Detect which cell encompasses the target text, then output its (x, y) center coordinate. 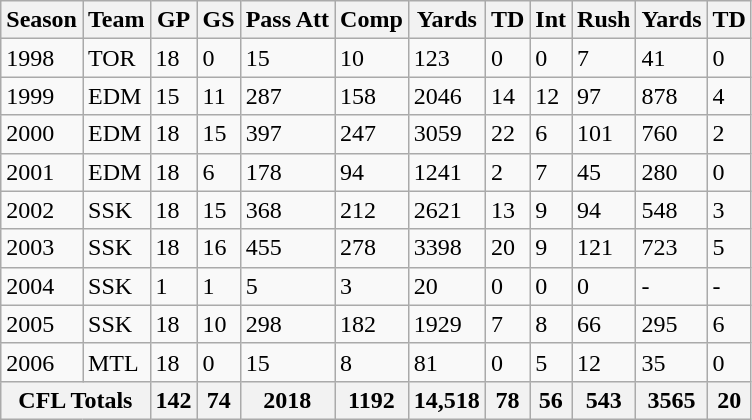
543 (604, 400)
2000 (42, 134)
1192 (372, 400)
3565 (672, 400)
142 (174, 400)
455 (287, 248)
14 (507, 96)
GP (174, 20)
1998 (42, 58)
Season (42, 20)
123 (446, 58)
TOR (116, 58)
368 (287, 210)
295 (672, 324)
247 (372, 134)
2004 (42, 286)
101 (604, 134)
14,518 (446, 400)
81 (446, 362)
280 (672, 172)
2621 (446, 210)
41 (672, 58)
MTL (116, 362)
66 (604, 324)
11 (218, 96)
Rush (604, 20)
760 (672, 134)
Comp (372, 20)
Team (116, 20)
1999 (42, 96)
298 (287, 324)
74 (218, 400)
212 (372, 210)
3059 (446, 134)
121 (604, 248)
78 (507, 400)
35 (672, 362)
GS (218, 20)
2002 (42, 210)
56 (551, 400)
723 (672, 248)
16 (218, 248)
2046 (446, 96)
97 (604, 96)
2005 (42, 324)
278 (372, 248)
2003 (42, 248)
13 (507, 210)
182 (372, 324)
287 (287, 96)
878 (672, 96)
548 (672, 210)
178 (287, 172)
2018 (287, 400)
2006 (42, 362)
Int (551, 20)
2001 (42, 172)
CFL Totals (76, 400)
1929 (446, 324)
3398 (446, 248)
Pass Att (287, 20)
22 (507, 134)
158 (372, 96)
397 (287, 134)
4 (729, 96)
45 (604, 172)
1241 (446, 172)
